Provide the [X, Y] coordinate of the cell's center where the given text is located.  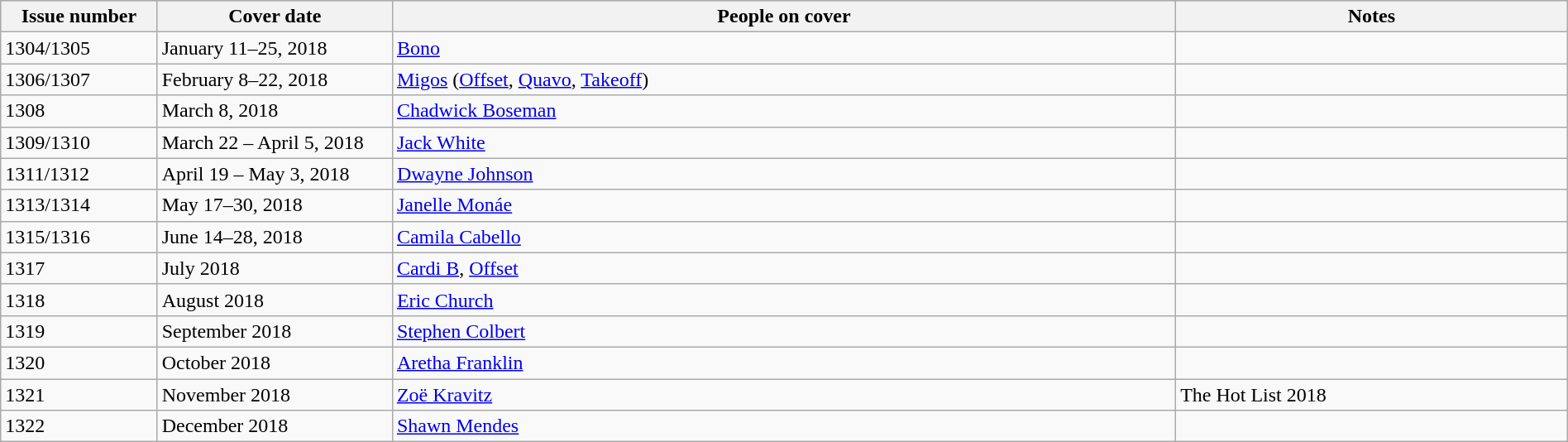
September 2018 [275, 331]
Dwayne Johnson [784, 174]
Cover date [275, 17]
1320 [79, 363]
1304/1305 [79, 48]
1311/1312 [79, 174]
Janelle Monáe [784, 205]
Shawn Mendes [784, 426]
December 2018 [275, 426]
Cardi B, Offset [784, 268]
Notes [1372, 17]
The Hot List 2018 [1372, 395]
Aretha Franklin [784, 363]
1319 [79, 331]
Issue number [79, 17]
May 17–30, 2018 [275, 205]
March 22 – April 5, 2018 [275, 142]
February 8–22, 2018 [275, 79]
Bono [784, 48]
1317 [79, 268]
1313/1314 [79, 205]
Chadwick Boseman [784, 111]
October 2018 [275, 363]
November 2018 [275, 395]
April 19 – May 3, 2018 [275, 174]
1315/1316 [79, 237]
1318 [79, 300]
January 11–25, 2018 [275, 48]
Migos (Offset, Quavo, Takeoff) [784, 79]
Zoë Kravitz [784, 395]
1321 [79, 395]
1306/1307 [79, 79]
1309/1310 [79, 142]
July 2018 [275, 268]
Camila Cabello [784, 237]
Eric Church [784, 300]
People on cover [784, 17]
1322 [79, 426]
August 2018 [275, 300]
Jack White [784, 142]
Stephen Colbert [784, 331]
1308 [79, 111]
June 14–28, 2018 [275, 237]
March 8, 2018 [275, 111]
